From the cell containing the given text, extract its center point as (x, y) coordinate. 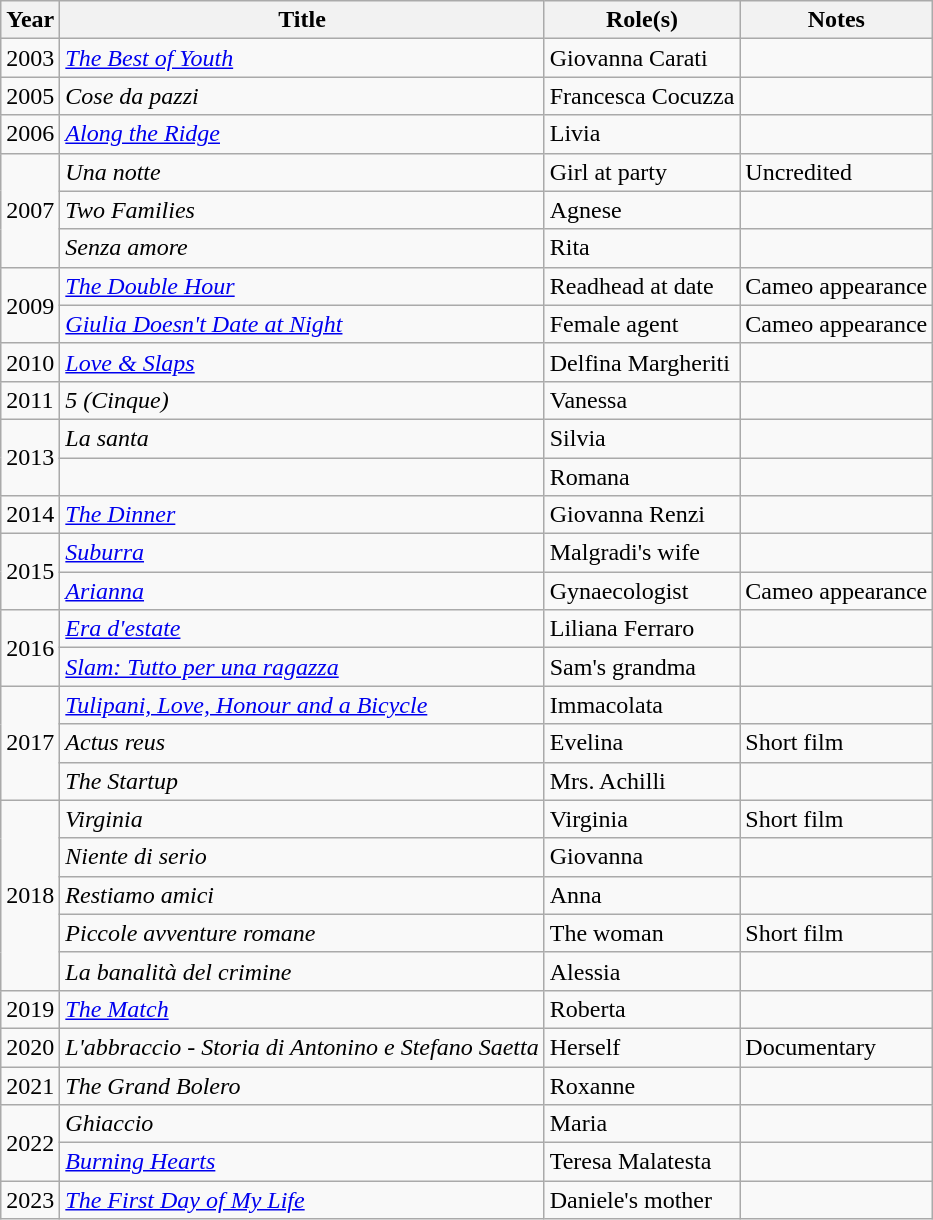
The Grand Bolero (302, 1085)
Role(s) (642, 20)
Love & Slaps (302, 362)
Evelina (642, 743)
2020 (30, 1047)
Una notte (302, 172)
Herself (642, 1047)
2005 (30, 96)
Cose da pazzi (302, 96)
2006 (30, 134)
The woman (642, 933)
Girl at party (642, 172)
Readhead at date (642, 286)
Agnese (642, 210)
Giovanna Carati (642, 58)
Rita (642, 248)
Delfina Margheriti (642, 362)
Roberta (642, 1009)
The Double Hour (302, 286)
2007 (30, 210)
2017 (30, 743)
Daniele's mother (642, 1200)
2010 (30, 362)
La banalità del crimine (302, 971)
Roxanne (642, 1085)
The First Day of My Life (302, 1200)
Alessia (642, 971)
Malgradi's wife (642, 553)
Anna (642, 895)
2023 (30, 1200)
Documentary (836, 1047)
L'abbraccio - Storia di Antonino e Stefano Saetta (302, 1047)
Year (30, 20)
2016 (30, 648)
Liliana Ferraro (642, 629)
2022 (30, 1143)
Burning Hearts (302, 1162)
Immacolata (642, 705)
Along the Ridge (302, 134)
2019 (30, 1009)
La santa (302, 438)
2011 (30, 400)
2009 (30, 305)
Giovanna Renzi (642, 515)
Uncredited (836, 172)
Era d'estate (302, 629)
Niente di serio (302, 857)
2014 (30, 515)
Title (302, 20)
Female agent (642, 324)
5 (Cinque) (302, 400)
Giulia Doesn't Date at Night (302, 324)
Two Families (302, 210)
Arianna (302, 591)
The Dinner (302, 515)
Actus reus (302, 743)
Giovanna (642, 857)
Restiamo amici (302, 895)
Romana (642, 477)
Suburra (302, 553)
2021 (30, 1085)
2013 (30, 457)
The Match (302, 1009)
Piccole avventure romane (302, 933)
Ghiaccio (302, 1124)
Notes (836, 20)
Francesca Cocuzza (642, 96)
Mrs. Achilli (642, 781)
Maria (642, 1124)
Teresa Malatesta (642, 1162)
2018 (30, 895)
2003 (30, 58)
2015 (30, 572)
The Best of Youth (302, 58)
Silvia (642, 438)
Tulipani, Love, Honour and a Bicycle (302, 705)
Senza amore (302, 248)
Slam: Tutto per una ragazza (302, 667)
Gynaecologist (642, 591)
Sam's grandma (642, 667)
Vanessa (642, 400)
The Startup (302, 781)
Livia (642, 134)
